Locate the cell with the specified text and output its (X, Y) center coordinate. 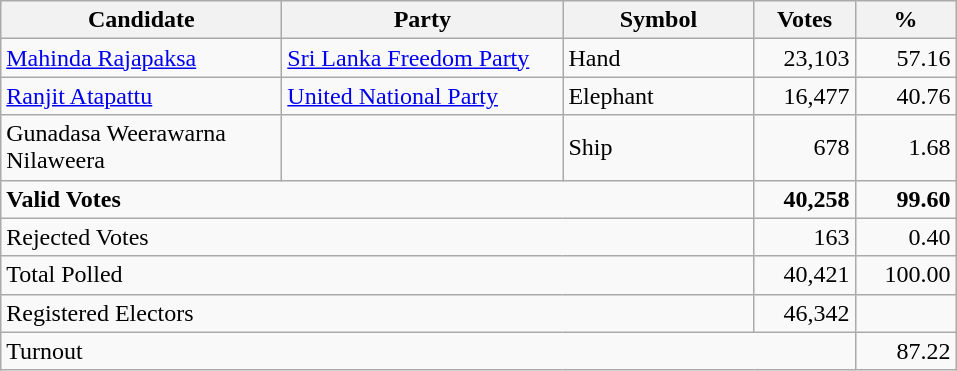
Registered Electors (378, 313)
0.40 (906, 237)
Ranjit Atapattu (142, 96)
40,258 (804, 199)
100.00 (906, 275)
23,103 (804, 58)
1.68 (906, 148)
678 (804, 148)
Mahinda Rajapaksa (142, 58)
46,342 (804, 313)
Sri Lanka Freedom Party (422, 58)
Party (422, 20)
Hand (658, 58)
57.16 (906, 58)
Valid Votes (378, 199)
Elephant (658, 96)
Votes (804, 20)
99.60 (906, 199)
87.22 (906, 351)
Turnout (428, 351)
Candidate (142, 20)
United National Party (422, 96)
Gunadasa Weerawarna Nilaweera (142, 148)
Rejected Votes (378, 237)
Total Polled (378, 275)
163 (804, 237)
Symbol (658, 20)
40.76 (906, 96)
40,421 (804, 275)
% (906, 20)
Ship (658, 148)
16,477 (804, 96)
